Identify which cell holds the provided text, then report its (X, Y) central coordinate. 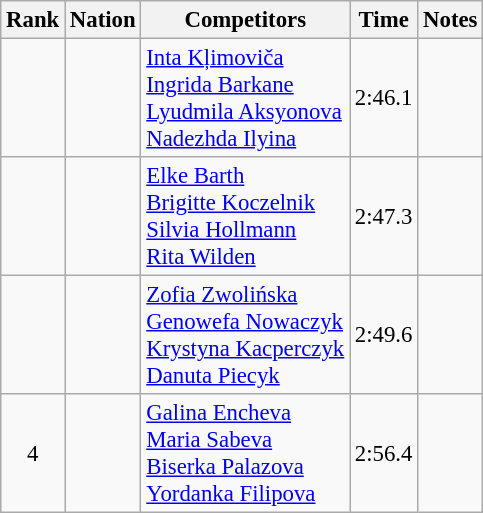
Elke BarthBrigitte KoczelnikSilvia HollmannRita Wilden (246, 216)
Rank (33, 20)
2:49.6 (384, 336)
2:47.3 (384, 216)
Time (384, 20)
4 (33, 454)
Competitors (246, 20)
2:56.4 (384, 454)
Galina EnchevaMaria SabevaBiserka PalazovaYordanka Filipova (246, 454)
2:46.1 (384, 98)
Nation (103, 20)
Zofia ZwolińskaGenowefa NowaczykKrystyna KacperczykDanuta Piecyk (246, 336)
Notes (450, 20)
Inta KļimovičaIngrida BarkaneLyudmila AksyonovaNadezhda Ilyina (246, 98)
